Search for the cell housing the specified text and yield its (X, Y) center coordinate. 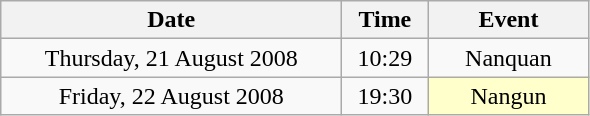
Thursday, 21 August 2008 (172, 58)
Date (172, 20)
Time (385, 20)
Event (508, 20)
10:29 (385, 58)
19:30 (385, 96)
Nanquan (508, 58)
Nangun (508, 96)
Friday, 22 August 2008 (172, 96)
